Return (X, Y) of the center of cell containing provided text 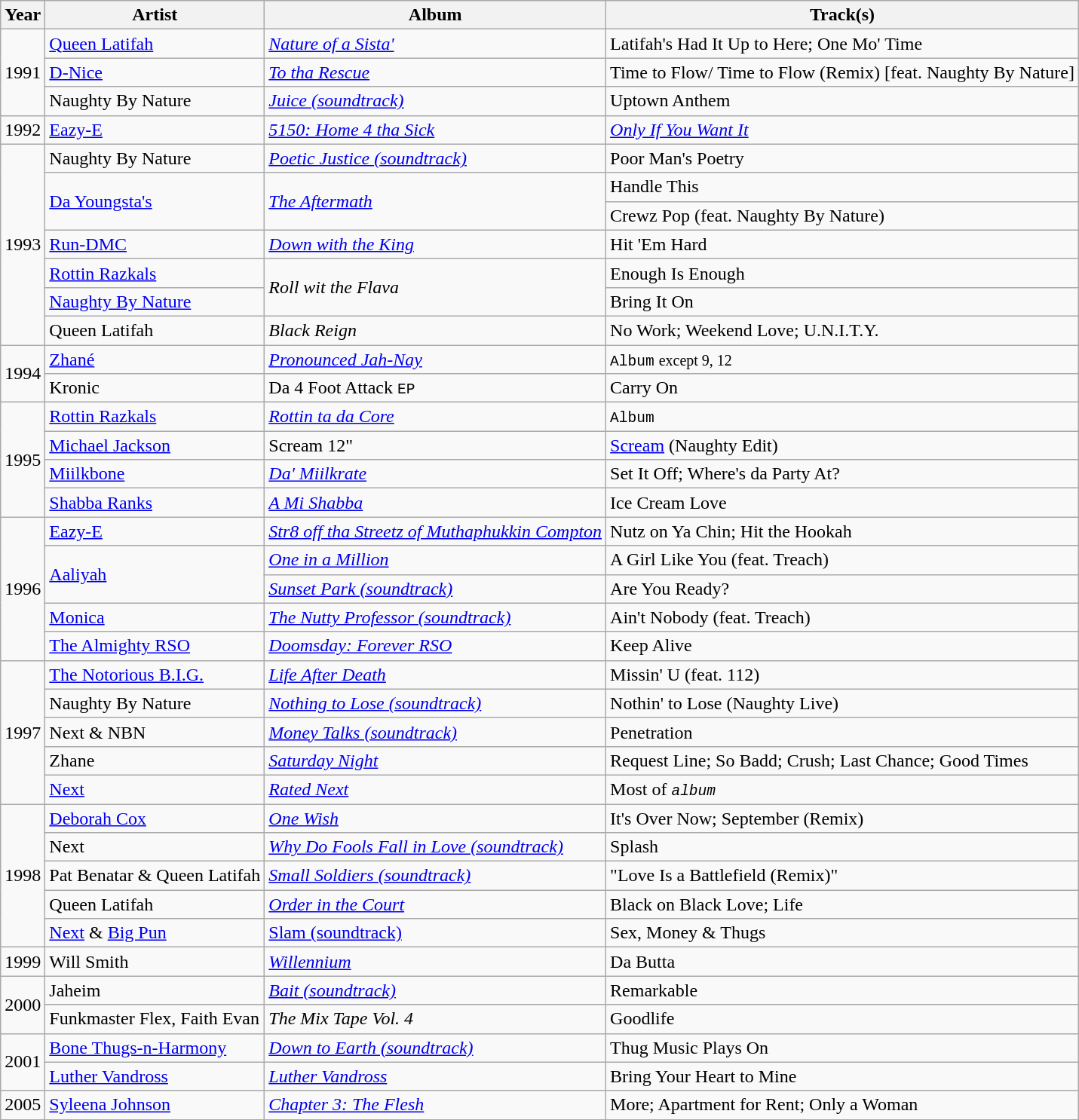
Ain't Nobody (feat. Treach) (843, 617)
Track(s) (843, 15)
Set It Off; Where's da Party At? (843, 474)
Down to Earth (soundtrack) (436, 1048)
2005 (23, 1105)
Goodlife (843, 1019)
Poetic Justice (soundtrack) (436, 158)
More; Apartment for Rent; Only a Woman (843, 1105)
Carry On (843, 388)
Latifah's Had It Up to Here; One Mo' Time (843, 44)
Funkmaster Flex, Faith Evan (155, 1019)
A Mi Shabba (436, 503)
Only If You Want It (843, 130)
Run-DMC (155, 244)
One in a Million (436, 560)
Aaliyah (155, 574)
Keep Alive (843, 646)
5150: Home 4 tha Sick (436, 130)
The Nutty Professor (soundtrack) (436, 617)
It's Over Now; September (Remix) (843, 818)
Miilkbone (155, 474)
Will Smith (155, 962)
Michael Jackson (155, 445)
A Girl Like You (feat. Treach) (843, 560)
Next & Big Pun (155, 933)
Album except 9, 12 (843, 360)
Willennium (436, 962)
Scream (Naughty Edit) (843, 445)
Bone Thugs-n-Harmony (155, 1048)
Syleena Johnson (155, 1105)
1991 (23, 72)
Time to Flow/ Time to Flow (Remix) [feat. Naughty By Nature] (843, 72)
Nature of a Sista' (436, 44)
Str8 off tha Streetz of Muthaphukkin Compton (436, 531)
Crewz Pop (feat. Naughty By Nature) (843, 216)
Roll wit the Flava (436, 287)
The Almighty RSO (155, 646)
Nutz on Ya Chin; Hit the Hookah (843, 531)
1996 (23, 589)
Shabba Ranks (155, 503)
Zhané (155, 360)
Poor Man's Poetry (843, 158)
Handle This (843, 187)
Scream 12" (436, 445)
Year (23, 15)
2000 (23, 1005)
Da 4 Foot Attack EP (436, 388)
Deborah Cox (155, 818)
Request Line; So Badd; Crush; Last Chance; Good Times (843, 760)
No Work; Weekend Love; U.N.I.T.Y. (843, 330)
Penetration (843, 732)
1992 (23, 130)
Da Youngsta's (155, 201)
Da' Miilkrate (436, 474)
Missin' U (feat. 112) (843, 675)
Why Do Fools Fall in Love (soundtrack) (436, 847)
Ice Cream Love (843, 503)
2001 (23, 1062)
The Aftermath (436, 201)
Most of album (843, 789)
Order in the Court (436, 904)
Da Butta (843, 962)
Black on Black Love; Life (843, 904)
One Wish (436, 818)
Jaheim (155, 990)
Rottin ta da Core (436, 417)
Sex, Money & Thugs (843, 933)
Are You Ready? (843, 589)
Monica (155, 617)
Next & NBN (155, 732)
Down with the King (436, 244)
Uptown Anthem (843, 101)
Bring It On (843, 301)
Sunset Park (soundtrack) (436, 589)
Doomsday: Forever RSO (436, 646)
D-Nice (155, 72)
Remarkable (843, 990)
1999 (23, 962)
Hit 'Em Hard (843, 244)
Artist (155, 15)
To tha Rescue (436, 72)
Money Talks (soundtrack) (436, 732)
1998 (23, 875)
Pat Benatar & Queen Latifah (155, 876)
Zhane (155, 760)
Rated Next (436, 789)
Kronic (155, 388)
Bait (soundtrack) (436, 990)
Small Soldiers (soundtrack) (436, 876)
Bring Your Heart to Mine (843, 1076)
Splash (843, 847)
1993 (23, 244)
"Love Is a Battlefield (Remix)" (843, 876)
The Notorious B.I.G. (155, 675)
1997 (23, 732)
Life After Death (436, 675)
Saturday Night (436, 760)
Black Reign (436, 330)
Enough Is Enough (843, 273)
Thug Music Plays On (843, 1048)
Nothing to Lose (soundtrack) (436, 703)
Nothin' to Lose (Naughty Live) (843, 703)
1994 (23, 374)
1995 (23, 460)
Pronounced Jah-Nay (436, 360)
The Mix Tape Vol. 4 (436, 1019)
Juice (soundtrack) (436, 101)
Chapter 3: The Flesh (436, 1105)
Slam (soundtrack) (436, 933)
